Return the (x, y) coordinate for the center point of the cell that contains the specified text.  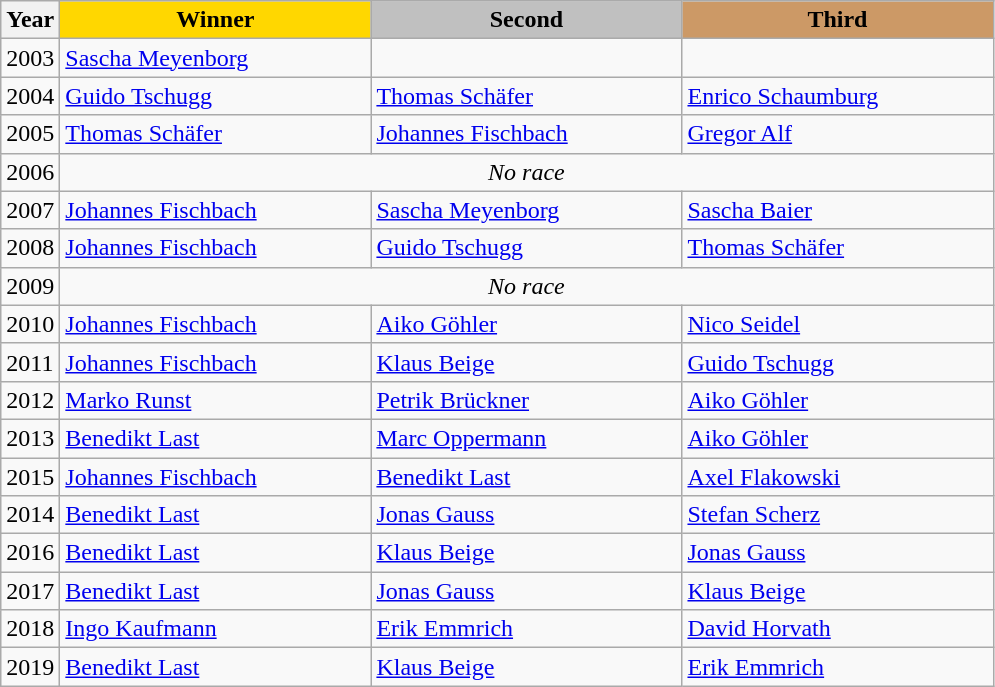
Enrico Schaumburg (838, 96)
Ingo Kaufmann (216, 629)
Second (526, 20)
2012 (30, 400)
2018 (30, 629)
Petrik Brückner (526, 400)
Gregor Alf (838, 134)
2007 (30, 210)
2005 (30, 134)
Winner (216, 20)
2009 (30, 286)
2016 (30, 553)
David Horvath (838, 629)
2006 (30, 172)
2015 (30, 477)
Axel Flakowski (838, 477)
Sascha Baier (838, 210)
2008 (30, 248)
2017 (30, 591)
Year (30, 20)
Marko Runst (216, 400)
Stefan Scherz (838, 515)
2014 (30, 515)
2004 (30, 96)
Nico Seidel (838, 324)
Marc Oppermann (526, 438)
2013 (30, 438)
2011 (30, 362)
2010 (30, 324)
2003 (30, 58)
2019 (30, 667)
Third (838, 20)
